Capture the cell that displays the provided text and extract its [X, Y] central coordinate. 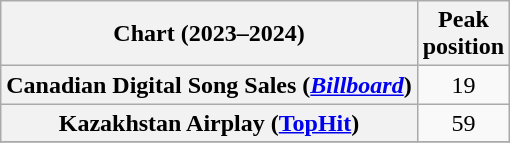
Chart (2023–2024) [209, 34]
Canadian Digital Song Sales (Billboard) [209, 85]
Kazakhstan Airplay (TopHit) [209, 123]
59 [463, 123]
19 [463, 85]
Peakposition [463, 34]
